Return (x, y) of the center of cell containing provided text 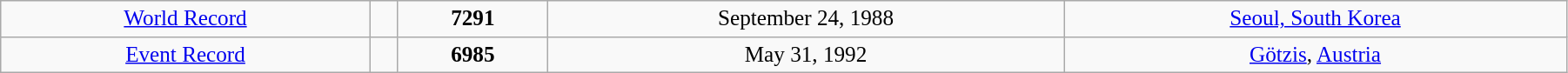
Götzis, Austria (1316, 55)
6985 (472, 55)
May 31, 1992 (806, 55)
7291 (472, 19)
Event Record (185, 55)
Seoul, South Korea (1316, 19)
September 24, 1988 (806, 19)
World Record (185, 19)
